Return [x, y] of the center of cell containing provided text 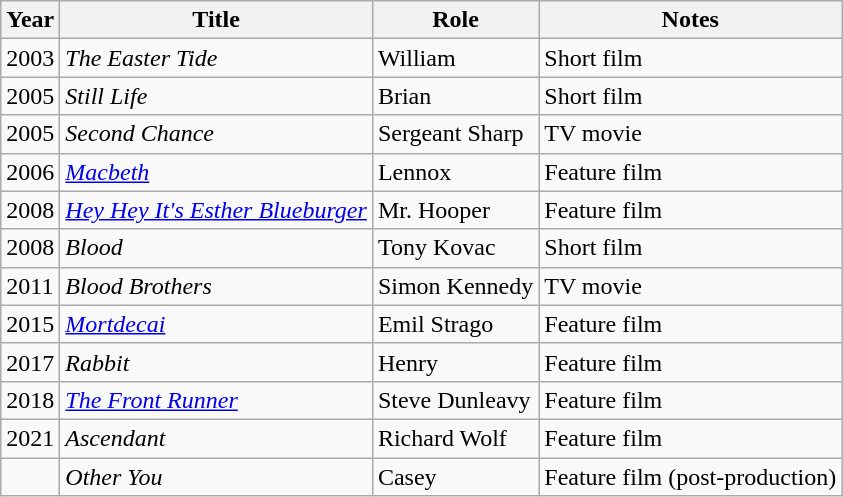
Richard Wolf [455, 438]
Blood Brothers [216, 286]
Steve Dunleavy [455, 400]
2006 [30, 172]
Emil Strago [455, 324]
2015 [30, 324]
Other You [216, 477]
Mr. Hooper [455, 210]
Blood [216, 248]
Feature film (post-production) [690, 477]
Sergeant Sharp [455, 134]
Rabbit [216, 362]
2021 [30, 438]
2017 [30, 362]
Ascendant [216, 438]
Title [216, 20]
Year [30, 20]
Still Life [216, 96]
The Front Runner [216, 400]
Notes [690, 20]
Casey [455, 477]
2003 [30, 58]
Role [455, 20]
Lennox [455, 172]
Second Chance [216, 134]
Mortdecai [216, 324]
William [455, 58]
Macbeth [216, 172]
2011 [30, 286]
Hey Hey It's Esther Blueburger [216, 210]
2018 [30, 400]
Brian [455, 96]
Henry [455, 362]
The Easter Tide [216, 58]
Tony Kovac [455, 248]
Simon Kennedy [455, 286]
